For the text-containing cell, return its midpoint in (x, y) coordinate format. 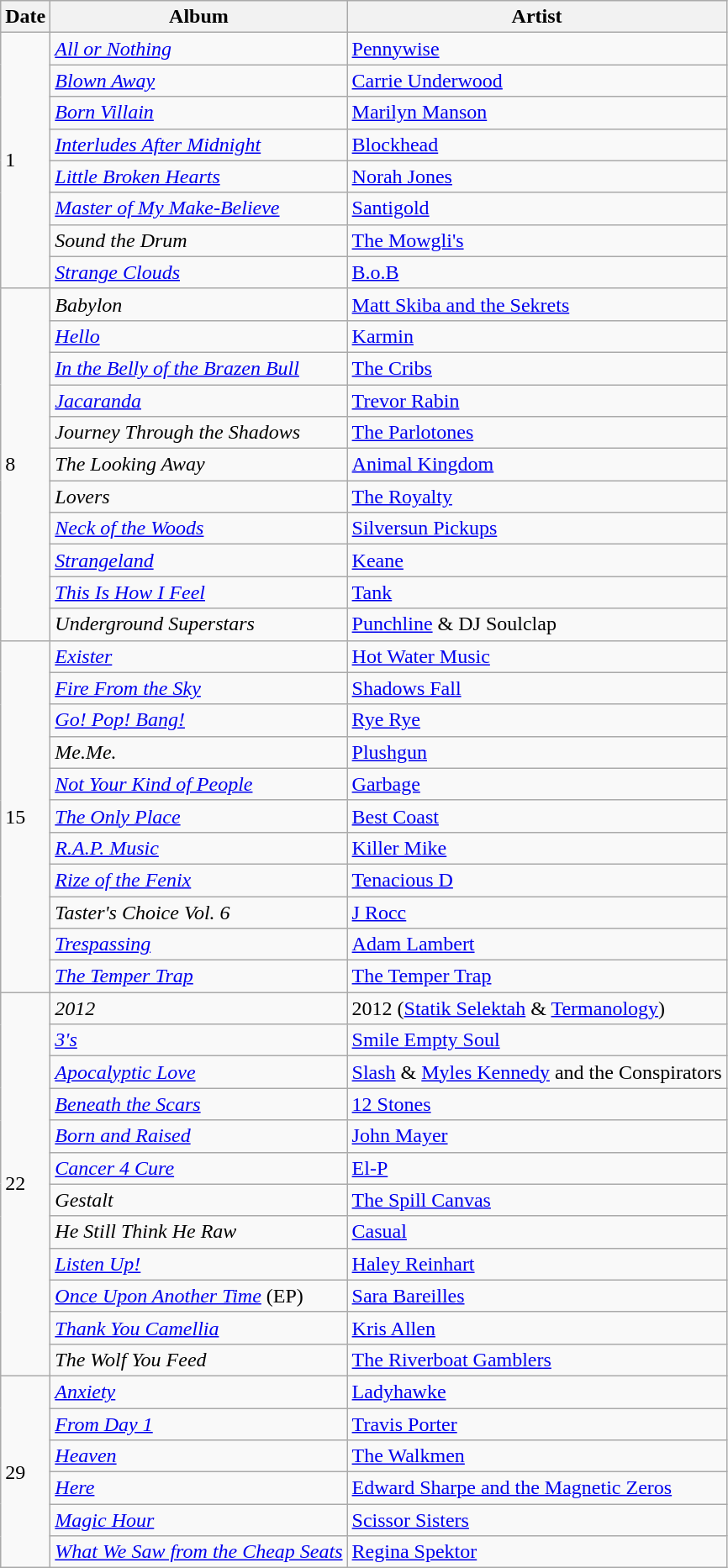
29 (25, 1471)
The Mowgli's (536, 240)
Strange Clouds (198, 272)
Kris Allen (536, 1328)
Gestalt (198, 1200)
Taster's Choice Vol. 6 (198, 912)
15 (25, 817)
Babylon (198, 304)
Apocalyptic Love (198, 1072)
Magic Hour (198, 1520)
Shadows Fall (536, 688)
All or Nothing (198, 49)
Neck of the Woods (198, 529)
In the Belly of the Brazen Bull (198, 368)
Matt Skiba and the Sekrets (536, 304)
Master of My Make-Believe (198, 208)
He Still Think He Raw (198, 1232)
Trespassing (198, 944)
Heaven (198, 1456)
This Is How I Feel (198, 592)
Punchline & DJ Soulclap (536, 624)
Lovers (198, 497)
Hello (198, 336)
Anxiety (198, 1392)
Jacaranda (198, 401)
Keane (536, 560)
R.A.P. Music (198, 848)
Exister (198, 656)
2012 (Statik Selektah & Termanology) (536, 1008)
Sound the Drum (198, 240)
Rye Rye (536, 720)
Tank (536, 592)
Silversun Pickups (536, 529)
Tenacious D (536, 880)
Pennywise (536, 49)
Best Coast (536, 816)
Marilyn Manson (536, 113)
1 (25, 160)
Born and Raised (198, 1136)
Adam Lambert (536, 944)
Not Your Kind of People (198, 784)
12 Stones (536, 1104)
The Cribs (536, 368)
Fire From the Sky (198, 688)
The Royalty (536, 497)
Blown Away (198, 81)
Smile Empty Soul (536, 1040)
The Riverboat Gamblers (536, 1360)
Little Broken Hearts (198, 176)
8 (25, 464)
Here (198, 1488)
What We Saw from the Cheap Seats (198, 1552)
Blockhead (536, 145)
Strangeland (198, 560)
Born Villain (198, 113)
Slash & Myles Kennedy and the Conspirators (536, 1072)
The Walkmen (536, 1456)
Underground Superstars (198, 624)
Santigold (536, 208)
Listen Up! (198, 1264)
The Parlotones (536, 433)
22 (25, 1185)
2012 (198, 1008)
The Wolf You Feed (198, 1360)
Me.Me. (198, 752)
Trevor Rabin (536, 401)
Sara Bareilles (536, 1296)
Ladyhawke (536, 1392)
Carrie Underwood (536, 81)
Edward Sharpe and the Magnetic Zeros (536, 1488)
Scissor Sisters (536, 1520)
Travis Porter (536, 1424)
Karmin (536, 336)
The Only Place (198, 816)
3's (198, 1040)
Plushgun (536, 752)
Garbage (536, 784)
Artist (536, 17)
Haley Reinhart (536, 1264)
J Rocc (536, 912)
Go! Pop! Bang! (198, 720)
From Day 1 (198, 1424)
Rize of the Fenix (198, 880)
Interludes After Midnight (198, 145)
Hot Water Music (536, 656)
The Spill Canvas (536, 1200)
Journey Through the Shadows (198, 433)
Beneath the Scars (198, 1104)
Date (25, 17)
Album (198, 17)
Once Upon Another Time (EP) (198, 1296)
Thank You Camellia (198, 1328)
John Mayer (536, 1136)
Cancer 4 Cure (198, 1168)
The Looking Away (198, 465)
Norah Jones (536, 176)
Regina Spektor (536, 1552)
Killer Mike (536, 848)
Casual (536, 1232)
B.o.B (536, 272)
El-P (536, 1168)
Animal Kingdom (536, 465)
